Identify which cell holds the provided text, then report its (X, Y) central coordinate. 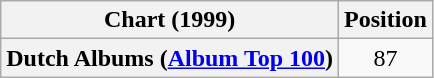
Dutch Albums (Album Top 100) (170, 58)
87 (386, 58)
Chart (1999) (170, 20)
Position (386, 20)
